From the cell containing the given text, extract its center point as (X, Y) coordinate. 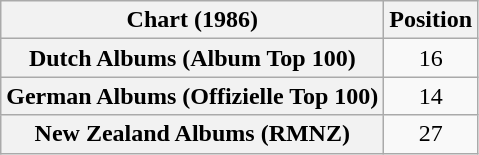
Chart (1986) (192, 20)
New Zealand Albums (RMNZ) (192, 134)
Dutch Albums (Album Top 100) (192, 58)
Position (431, 20)
27 (431, 134)
14 (431, 96)
German Albums (Offizielle Top 100) (192, 96)
16 (431, 58)
